From the cell containing the given text, extract its center point as (X, Y) coordinate. 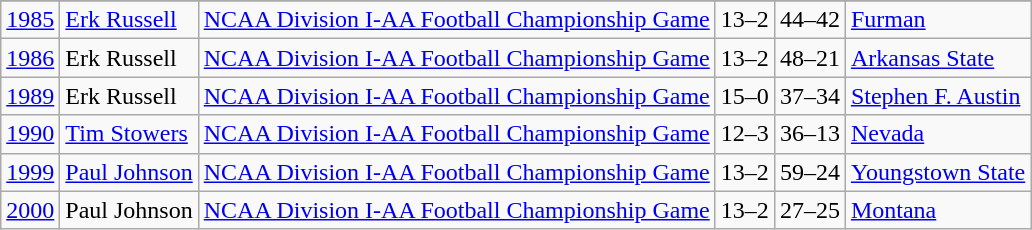
Nevada (938, 134)
1990 (30, 134)
Tim Stowers (129, 134)
1989 (30, 96)
44–42 (810, 20)
Stephen F. Austin (938, 96)
Montana (938, 210)
15–0 (744, 96)
2000 (30, 210)
27–25 (810, 210)
37–34 (810, 96)
1999 (30, 172)
36–13 (810, 134)
12–3 (744, 134)
48–21 (810, 58)
59–24 (810, 172)
1985 (30, 20)
Youngstown State (938, 172)
Furman (938, 20)
1986 (30, 58)
Arkansas State (938, 58)
